Return the (x, y) coordinate for the center point of the cell that contains the specified text.  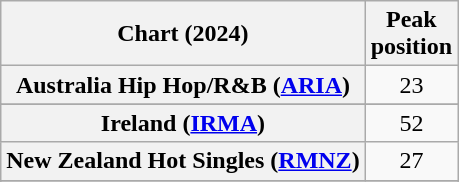
52 (411, 123)
Chart (2024) (183, 34)
Peakposition (411, 34)
27 (411, 161)
Ireland (IRMA) (183, 123)
Australia Hip Hop/R&B (ARIA) (183, 85)
23 (411, 85)
New Zealand Hot Singles (RMNZ) (183, 161)
